Extract the (x, y) coordinate from the center of the cell holding the provided text.  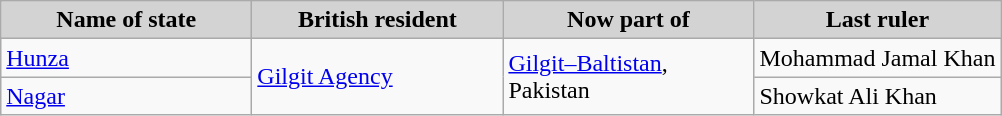
British resident (378, 20)
Now part of (628, 20)
Name of state (126, 20)
Nagar (126, 96)
Hunza (126, 58)
Gilgit Agency (378, 77)
Gilgit–Baltistan, Pakistan (628, 77)
Last ruler (878, 20)
Mohammad Jamal Khan (878, 58)
Showkat Ali Khan (878, 96)
